Capture the cell that displays the provided text and extract its [x, y] central coordinate. 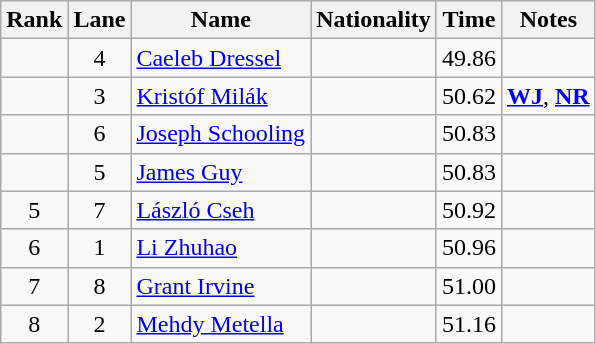
Notes [548, 20]
Mehdy Metella [221, 324]
4 [100, 58]
Grant Irvine [221, 286]
Joseph Schooling [221, 134]
Name [221, 20]
Nationality [374, 20]
50.62 [468, 96]
Lane [100, 20]
Time [468, 20]
1 [100, 248]
50.92 [468, 210]
James Guy [221, 172]
51.16 [468, 324]
László Cseh [221, 210]
50.96 [468, 248]
Caeleb Dressel [221, 58]
2 [100, 324]
Li Zhuhao [221, 248]
Kristóf Milák [221, 96]
51.00 [468, 286]
WJ, NR [548, 96]
Rank [34, 20]
3 [100, 96]
49.86 [468, 58]
